Detect which cell encompasses the target text, then output its (x, y) center coordinate. 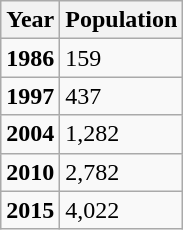
2015 (30, 210)
1986 (30, 58)
Population (122, 20)
Year (30, 20)
437 (122, 96)
2,782 (122, 172)
4,022 (122, 210)
1,282 (122, 134)
1997 (30, 96)
2010 (30, 172)
159 (122, 58)
2004 (30, 134)
